Output the [X, Y] coordinate of the center of the cell containing the given text.  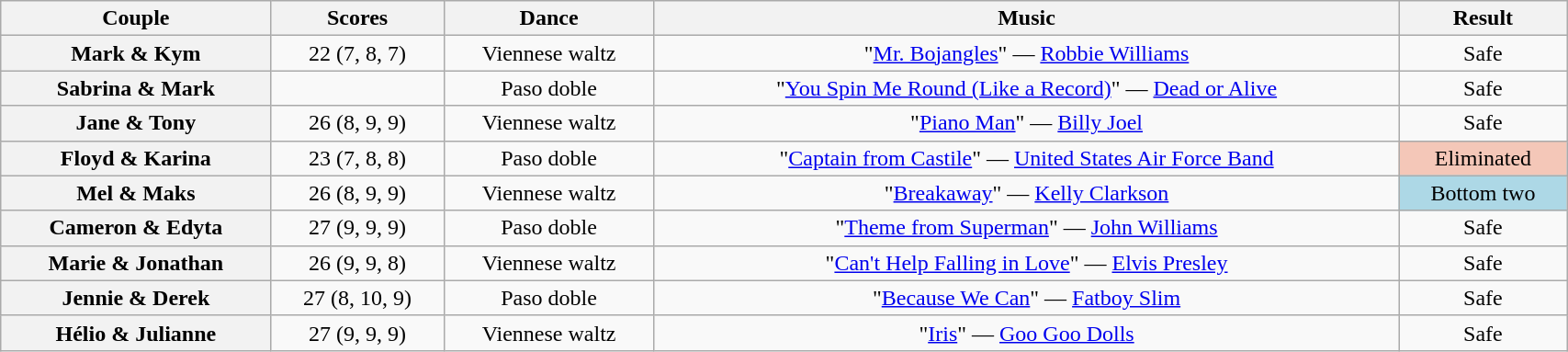
Mel & Maks [136, 193]
Couple [136, 18]
"Iris" — Goo Goo Dolls [1027, 333]
"Theme from Superman" — John Williams [1027, 228]
"You Spin Me Round (Like a Record)" — Dead or Alive [1027, 88]
"Can't Help Falling in Love" — Elvis Presley [1027, 263]
26 (9, 9, 8) [357, 263]
"Because We Can" — Fatboy Slim [1027, 298]
Eliminated [1483, 158]
Bottom two [1483, 193]
Floyd & Karina [136, 158]
22 (7, 8, 7) [357, 53]
Marie & Jonathan [136, 263]
Mark & Kym [136, 53]
"Breakaway" — Kelly Clarkson [1027, 193]
Hélio & Julianne [136, 333]
"Captain from Castile" — United States Air Force Band [1027, 158]
Scores [357, 18]
Result [1483, 18]
Jennie & Derek [136, 298]
Cameron & Edyta [136, 228]
"Piano Man" — Billy Joel [1027, 123]
"Mr. Bojangles" — Robbie Williams [1027, 53]
Dance [549, 18]
23 (7, 8, 8) [357, 158]
27 (8, 10, 9) [357, 298]
Sabrina & Mark [136, 88]
Music [1027, 18]
Jane & Tony [136, 123]
